Return the (X, Y) coordinate for the center point of the cell that contains the specified text.  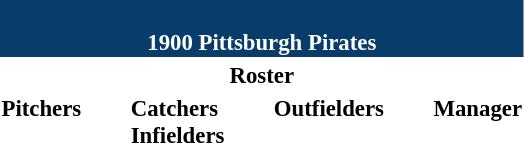
Roster (262, 75)
1900 Pittsburgh Pirates (262, 28)
